Scan for the cell matching the given text and deliver its [x, y] coordinate at center. 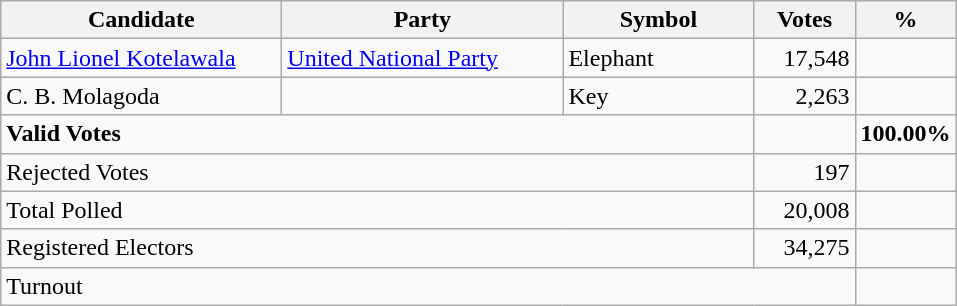
34,275 [804, 248]
100.00% [906, 134]
United National Party [422, 58]
Party [422, 20]
Elephant [658, 58]
Candidate [142, 20]
17,548 [804, 58]
Registered Electors [378, 248]
2,263 [804, 96]
Valid Votes [378, 134]
Turnout [428, 286]
Votes [804, 20]
John Lionel Kotelawala [142, 58]
20,008 [804, 210]
Symbol [658, 20]
197 [804, 172]
% [906, 20]
Rejected Votes [378, 172]
Key [658, 96]
C. B. Molagoda [142, 96]
Total Polled [378, 210]
